Scan for the cell matching the given text and deliver its [X, Y] coordinate at center. 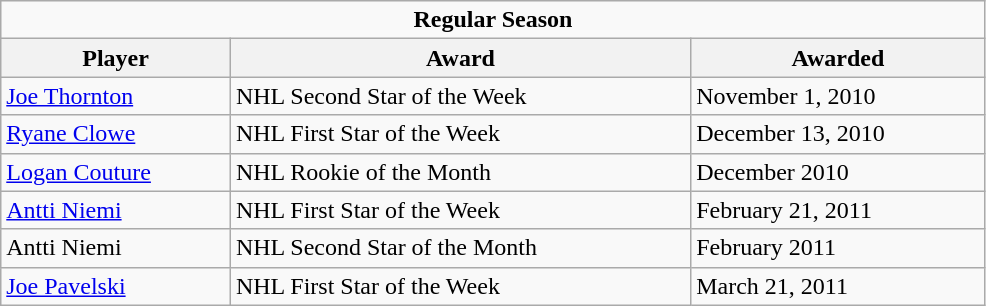
NHL Second Star of the Week [460, 96]
December 13, 2010 [838, 134]
February 21, 2011 [838, 210]
March 21, 2011 [838, 286]
Award [460, 58]
Player [116, 58]
Logan Couture [116, 172]
December 2010 [838, 172]
Joe Thornton [116, 96]
November 1, 2010 [838, 96]
February 2011 [838, 248]
NHL Second Star of the Month [460, 248]
Awarded [838, 58]
Joe Pavelski [116, 286]
Regular Season [493, 20]
Ryane Clowe [116, 134]
NHL Rookie of the Month [460, 172]
